Provide the [x, y] coordinate of the cell's center where the given text is located.  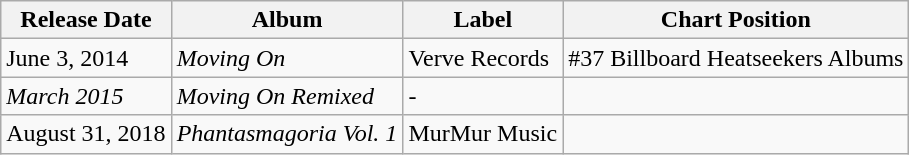
Album [287, 20]
March 2015 [86, 96]
Release Date [86, 20]
Moving On [287, 58]
MurMur Music [483, 134]
Moving On Remixed [287, 96]
August 31, 2018 [86, 134]
Chart Position [736, 20]
June 3, 2014 [86, 58]
Label [483, 20]
- [483, 96]
Phantasmagoria Vol. 1 [287, 134]
Verve Records [483, 58]
#37 Billboard Heatseekers Albums [736, 58]
